Scan for the cell matching the given text and deliver its [X, Y] coordinate at center. 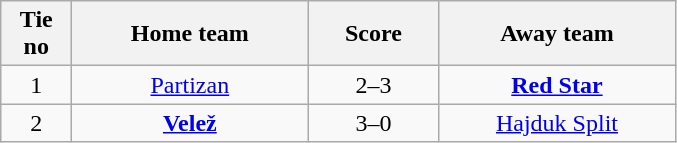
2–3 [374, 85]
1 [36, 85]
3–0 [374, 123]
Tie no [36, 34]
Hajduk Split [557, 123]
2 [36, 123]
Score [374, 34]
Red Star [557, 85]
Velež [190, 123]
Partizan [190, 85]
Away team [557, 34]
Home team [190, 34]
